Return (x, y) of the center of cell containing provided text 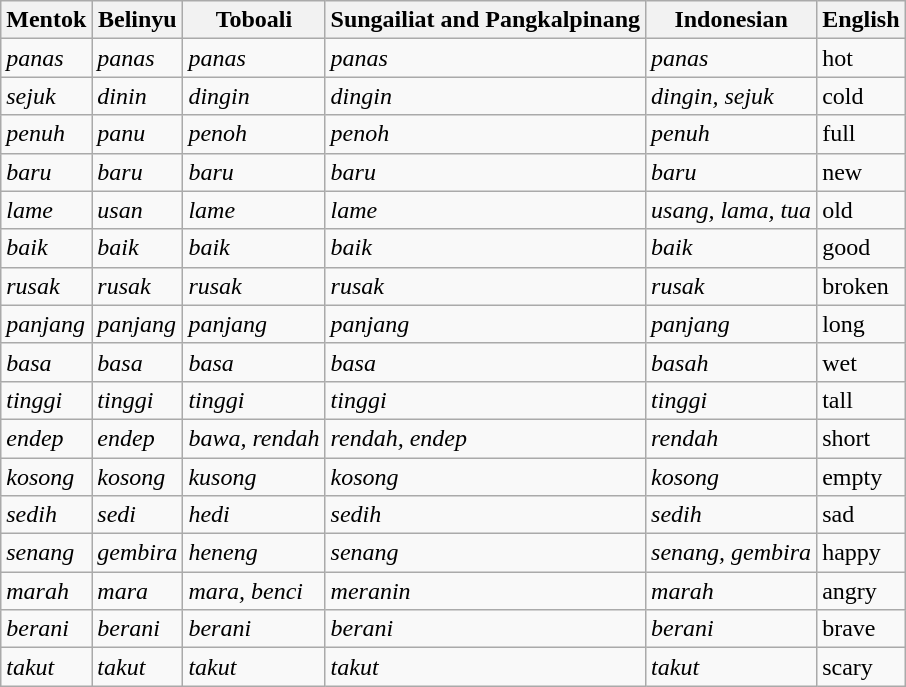
hedi (254, 515)
new (861, 172)
hot (861, 58)
kusong (254, 477)
wet (861, 362)
angry (861, 591)
long (861, 324)
basah (732, 362)
old (861, 210)
sad (861, 515)
Indonesian (732, 20)
panu (138, 134)
English (861, 20)
short (861, 438)
full (861, 134)
Belinyu (138, 20)
cold (861, 96)
mara, benci (254, 591)
rendah (732, 438)
happy (861, 553)
usang, lama, tua (732, 210)
brave (861, 629)
tall (861, 400)
heneng (254, 553)
broken (861, 286)
dinin (138, 96)
Mentok (46, 20)
rendah, endep (486, 438)
dingin, sejuk (732, 96)
Toboali (254, 20)
gembira (138, 553)
bawa, rendah (254, 438)
senang, gembira (732, 553)
Sungailiat and Pangkalpinang (486, 20)
usan (138, 210)
scary (861, 667)
good (861, 248)
sedi (138, 515)
empty (861, 477)
sejuk (46, 96)
meranin (486, 591)
mara (138, 591)
